Search for the cell housing the specified text and yield its [X, Y] center coordinate. 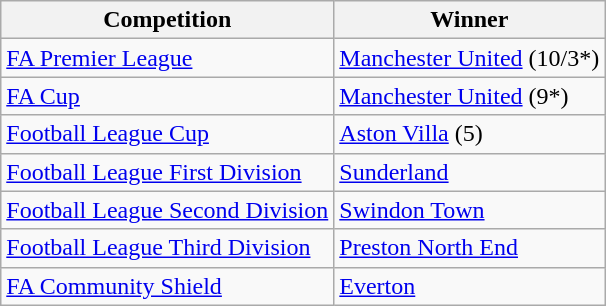
FA Community Shield [168, 286]
Swindon Town [470, 210]
Sunderland [470, 172]
Football League Third Division [168, 248]
Football League Second Division [168, 210]
Manchester United (9*) [470, 96]
Competition [168, 20]
Preston North End [470, 248]
Football League First Division [168, 172]
Aston Villa (5) [470, 134]
FA Cup [168, 96]
Winner [470, 20]
Football League Cup [168, 134]
Manchester United (10/3*) [470, 58]
Everton [470, 286]
FA Premier League [168, 58]
